From the cell containing the given text, extract its center point as [X, Y] coordinate. 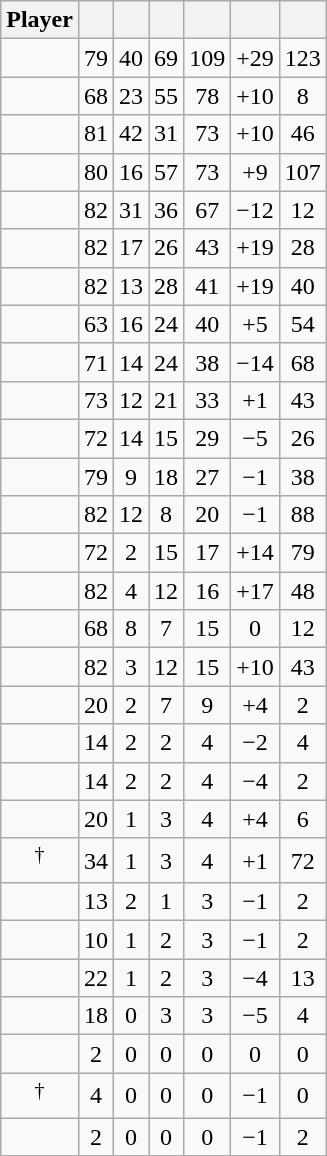
71 [96, 362]
42 [132, 134]
−14 [256, 362]
+14 [256, 553]
54 [302, 324]
48 [302, 591]
107 [302, 172]
33 [208, 400]
−2 [256, 743]
88 [302, 515]
22 [96, 978]
29 [208, 438]
10 [96, 940]
109 [208, 58]
123 [302, 58]
+17 [256, 591]
+5 [256, 324]
80 [96, 172]
+9 [256, 172]
Player [40, 20]
81 [96, 134]
57 [166, 172]
21 [166, 400]
78 [208, 96]
34 [96, 860]
−12 [256, 210]
69 [166, 58]
67 [208, 210]
23 [132, 96]
+29 [256, 58]
55 [166, 96]
63 [96, 324]
27 [208, 477]
6 [302, 819]
41 [208, 286]
46 [302, 134]
36 [166, 210]
